From the cell containing the given text, extract its center point as [x, y] coordinate. 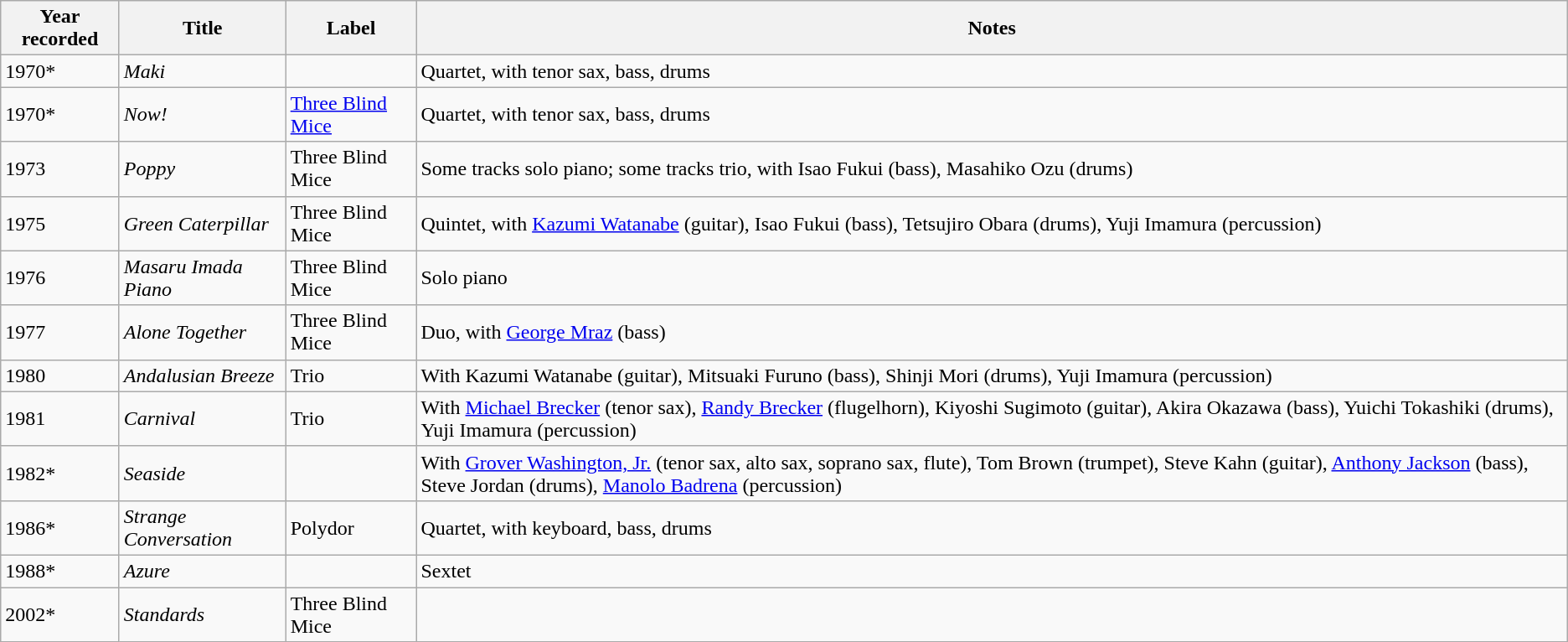
Poppy [203, 169]
Standards [203, 614]
Green Caterpillar [203, 223]
Polydor [351, 528]
Title [203, 28]
Solo piano [992, 278]
Strange Conversation [203, 528]
1973 [60, 169]
Alone Together [203, 332]
Quintet, with Kazumi Watanabe (guitar), Isao Fukui (bass), Tetsujiro Obara (drums), Yuji Imamura (percussion) [992, 223]
Year recorded [60, 28]
Now! [203, 114]
Label [351, 28]
Seaside [203, 473]
Andalusian Breeze [203, 375]
Carnival [203, 419]
Some tracks solo piano; some tracks trio, with Isao Fukui (bass), Masahiko Ozu (drums) [992, 169]
1980 [60, 375]
1975 [60, 223]
Notes [992, 28]
1986* [60, 528]
2002* [60, 614]
Azure [203, 571]
1981 [60, 419]
1982* [60, 473]
Quartet, with keyboard, bass, drums [992, 528]
Sextet [992, 571]
1988* [60, 571]
1976 [60, 278]
Duo, with George Mraz (bass) [992, 332]
1977 [60, 332]
With Kazumi Watanabe (guitar), Mitsuaki Furuno (bass), Shinji Mori (drums), Yuji Imamura (percussion) [992, 375]
Masaru Imada Piano [203, 278]
Maki [203, 71]
